From the cell containing the given text, extract its center point as [X, Y] coordinate. 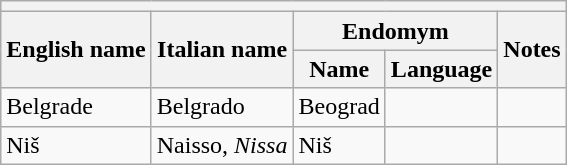
Naisso, Nissa [222, 145]
Endomym [396, 31]
Language [441, 69]
Notes [532, 50]
Italian name [222, 50]
English name [76, 50]
Belgrade [76, 107]
Name [339, 69]
Beograd [339, 107]
Belgrado [222, 107]
